Return [x, y] of the center of cell containing provided text 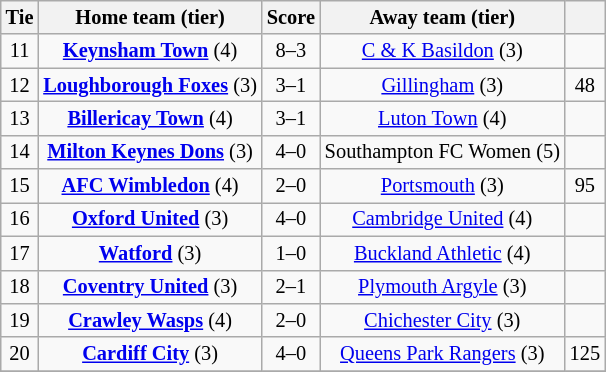
18 [20, 287]
14 [20, 152]
1–0 [291, 253]
AFC Wimbledon (4) [150, 186]
125 [585, 354]
16 [20, 219]
2–1 [291, 287]
Tie [20, 17]
Gillingham (3) [442, 85]
Keynsham Town (4) [150, 51]
Watford (3) [150, 253]
20 [20, 354]
15 [20, 186]
Billericay Town (4) [150, 118]
Plymouth Argyle (3) [442, 287]
Crawley Wasps (4) [150, 320]
12 [20, 85]
17 [20, 253]
Chichester City (3) [442, 320]
Luton Town (4) [442, 118]
Queens Park Rangers (3) [442, 354]
95 [585, 186]
Coventry United (3) [150, 287]
Cambridge United (4) [442, 219]
8–3 [291, 51]
C & K Basildon (3) [442, 51]
48 [585, 85]
11 [20, 51]
Home team (tier) [150, 17]
Buckland Athletic (4) [442, 253]
19 [20, 320]
Portsmouth (3) [442, 186]
Score [291, 17]
Loughborough Foxes (3) [150, 85]
Cardiff City (3) [150, 354]
Oxford United (3) [150, 219]
Southampton FC Women (5) [442, 152]
Away team (tier) [442, 17]
Milton Keynes Dons (3) [150, 152]
13 [20, 118]
